Detect which cell encompasses the target text, then output its (X, Y) center coordinate. 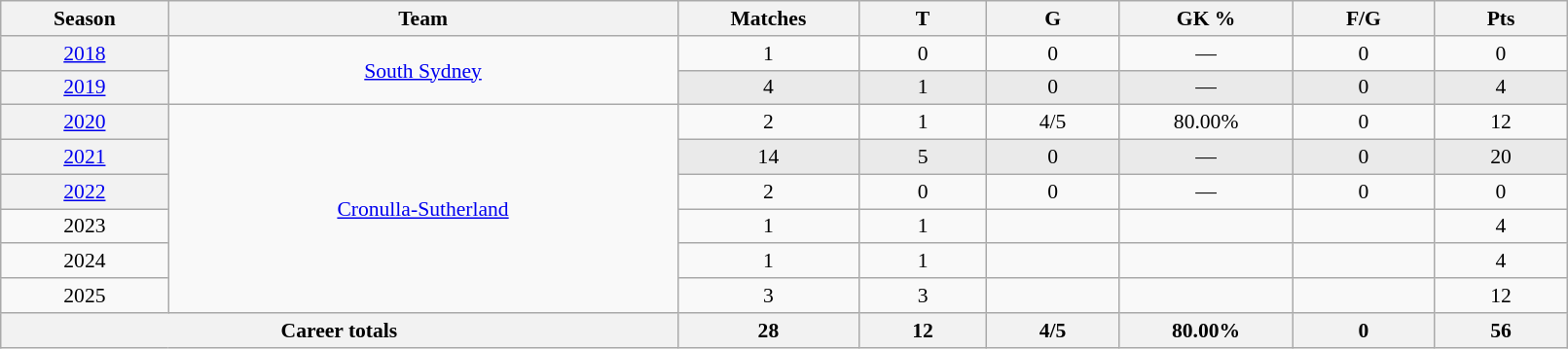
2023 (85, 227)
28 (769, 331)
5 (923, 157)
2025 (85, 296)
2024 (85, 262)
GK % (1207, 18)
2021 (85, 157)
Cronulla-Sutherland (422, 209)
F/G (1365, 18)
2020 (85, 122)
Matches (769, 18)
2019 (85, 87)
Season (85, 18)
Team (422, 18)
20 (1501, 157)
2018 (85, 53)
South Sydney (422, 70)
Pts (1501, 18)
T (923, 18)
56 (1501, 331)
Career totals (339, 331)
2022 (85, 192)
14 (769, 157)
G (1052, 18)
